Output the [x, y] coordinate of the center of the cell containing the given text.  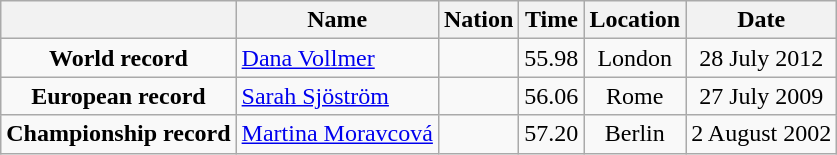
Martina Moravcová [337, 134]
57.20 [552, 134]
Championship record [118, 134]
2 August 2002 [762, 134]
World record [118, 58]
European record [118, 96]
55.98 [552, 58]
56.06 [552, 96]
28 July 2012 [762, 58]
Nation [478, 20]
27 July 2009 [762, 96]
Name [337, 20]
Berlin [635, 134]
Time [552, 20]
Sarah Sjöström [337, 96]
London [635, 58]
Rome [635, 96]
Location [635, 20]
Date [762, 20]
Dana Vollmer [337, 58]
